For the text-containing cell, return its midpoint in [x, y] coordinate format. 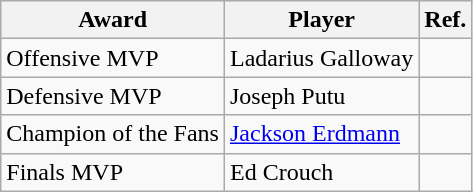
Defensive MVP [113, 96]
Finals MVP [113, 172]
Ref. [446, 20]
Ed Crouch [321, 172]
Joseph Putu [321, 96]
Champion of the Fans [113, 134]
Award [113, 20]
Player [321, 20]
Ladarius Galloway [321, 58]
Jackson Erdmann [321, 134]
Offensive MVP [113, 58]
